Determine the [x, y] coordinate at the center of the cell enclosing the given text.  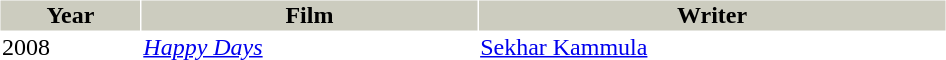
Film [310, 15]
Year [70, 15]
Writer [712, 15]
